Detect which cell encompasses the target text, then output its [X, Y] center coordinate. 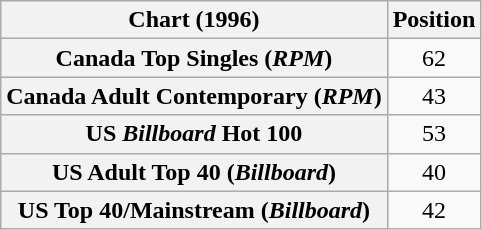
53 [434, 134]
40 [434, 172]
43 [434, 96]
US Top 40/Mainstream (Billboard) [194, 210]
42 [434, 210]
US Billboard Hot 100 [194, 134]
Chart (1996) [194, 20]
Position [434, 20]
62 [434, 58]
US Adult Top 40 (Billboard) [194, 172]
Canada Top Singles (RPM) [194, 58]
Canada Adult Contemporary (RPM) [194, 96]
